Scan for the cell matching the given text and deliver its [X, Y] coordinate at center. 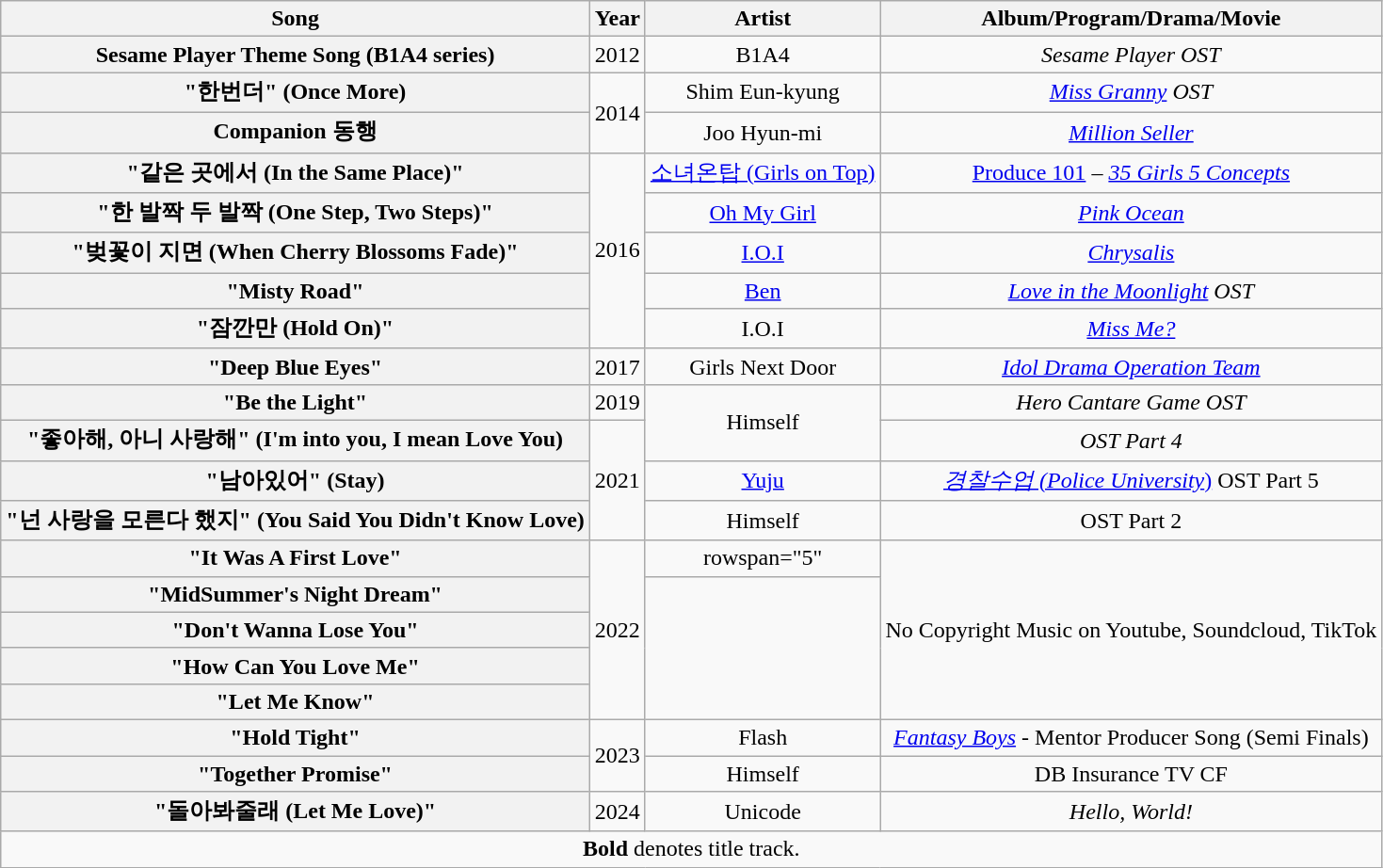
No Copyright Music on Youtube, Soundcloud, TikTok [1132, 630]
Oh My Girl [763, 213]
2022 [618, 630]
"한 발짝 두 발짝 (One Step, Two Steps)" [296, 213]
B1A4 [763, 55]
"돌아봐줄래 (Let Me Love)" [296, 812]
"Be the Light" [296, 402]
Hero Cantare Game OST [1132, 402]
"벚꽃이 지면 (When Cherry Blossoms Fade)" [296, 252]
Produce 101 – 35 Girls 5 Concepts [1132, 173]
Companion 동행 [296, 132]
Fantasy Boys - Mentor Producer Song (Semi Finals) [1132, 737]
Year [618, 19]
"How Can You Love Me" [296, 666]
"한번더" (Once More) [296, 92]
"Misty Road" [296, 291]
rowspan="5" [763, 558]
Ben [763, 291]
Artist [763, 19]
Miss Me? [1132, 330]
2021 [618, 480]
"Let Me Know" [296, 701]
"Don't Wanna Lose You" [296, 630]
Pink Ocean [1132, 213]
Sesame Player Theme Song (B1A4 series) [296, 55]
"Hold Tight" [296, 737]
Sesame Player OST [1132, 55]
"넌 사랑을 모른다 했지" (You Said You Didn't Know Love) [296, 522]
2019 [618, 402]
Miss Granny OST [1132, 92]
2017 [618, 366]
2023 [618, 755]
Idol Drama Operation Team [1132, 366]
Song [296, 19]
"Deep Blue Eyes" [296, 366]
Million Seller [1132, 132]
Joo Hyun-mi [763, 132]
"같은 곳에서 (In the Same Place)" [296, 173]
DB Insurance TV CF [1132, 773]
"좋아해, 아니 사랑해" (I'm into you, I mean Love You) [296, 441]
Yuju [763, 480]
2016 [618, 250]
Shim Eun-kyung [763, 92]
Album/Program/Drama/Movie [1132, 19]
2014 [618, 113]
OST Part 4 [1132, 441]
Chrysalis [1132, 252]
Unicode [763, 812]
Hello, World! [1132, 812]
OST Part 2 [1132, 522]
"MidSummer's Night Dream" [296, 594]
"잠깐만 (Hold On)" [296, 330]
Girls Next Door [763, 366]
소녀온탑 (Girls on Top) [763, 173]
2024 [618, 812]
"Together Promise" [296, 773]
"It Was A First Love" [296, 558]
2012 [618, 55]
Love in the Moonlight OST [1132, 291]
"남아있어" (Stay) [296, 480]
Flash [763, 737]
경찰수업 (Police University) OST Part 5 [1132, 480]
Bold denotes title track. [691, 849]
